Locate the cell with the specified text and output its [x, y] center coordinate. 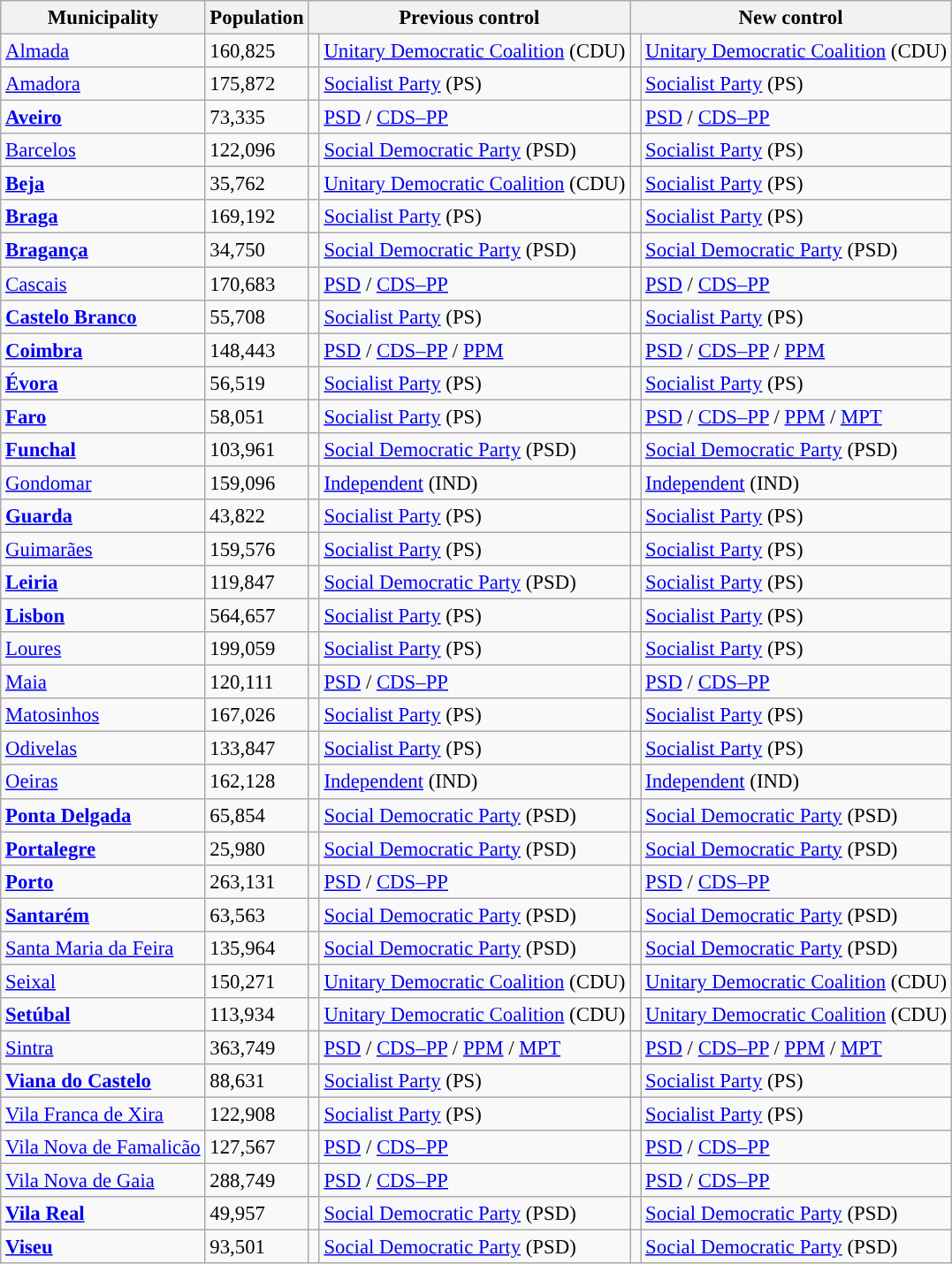
35,762 [256, 184]
Viseu [103, 1247]
Maia [103, 682]
363,749 [256, 1047]
Oeiras [103, 782]
103,961 [256, 450]
Ponta Delgada [103, 815]
127,567 [256, 1147]
Population [256, 18]
150,271 [256, 981]
Castelo Branco [103, 316]
167,026 [256, 715]
Braga [103, 217]
88,631 [256, 1081]
65,854 [256, 815]
Vila Franca de Xira [103, 1115]
Leiria [103, 583]
Santa Maria da Feira [103, 948]
New control [791, 18]
Loures [103, 649]
Matosinhos [103, 715]
Cascais [103, 284]
63,563 [256, 915]
263,131 [256, 881]
Coimbra [103, 350]
133,847 [256, 749]
Municipality [103, 18]
49,957 [256, 1214]
Barcelos [103, 150]
113,934 [256, 1015]
Faro [103, 416]
Santarém [103, 915]
170,683 [256, 284]
Évora [103, 383]
Setúbal [103, 1015]
Vila Real [103, 1214]
Aveiro [103, 118]
93,501 [256, 1247]
Porto [103, 881]
288,749 [256, 1181]
Portalegre [103, 849]
73,335 [256, 118]
Guarda [103, 516]
Lisbon [103, 616]
199,059 [256, 649]
Odivelas [103, 749]
Vila Nova de Gaia [103, 1181]
160,825 [256, 51]
159,576 [256, 549]
Funchal [103, 450]
Viana do Castelo [103, 1081]
55,708 [256, 316]
25,980 [256, 849]
43,822 [256, 516]
148,443 [256, 350]
122,908 [256, 1115]
Beja [103, 184]
Sintra [103, 1047]
34,750 [256, 250]
159,096 [256, 483]
122,096 [256, 150]
175,872 [256, 84]
Gondomar [103, 483]
56,519 [256, 383]
Seixal [103, 981]
Bragança [103, 250]
Amadora [103, 84]
564,657 [256, 616]
119,847 [256, 583]
Almada [103, 51]
120,111 [256, 682]
Vila Nova de Famalicão [103, 1147]
Guimarães [103, 549]
169,192 [256, 217]
Previous control [469, 18]
135,964 [256, 948]
58,051 [256, 416]
162,128 [256, 782]
